Provide the [X, Y] coordinate of the cell's center where the given text is located.  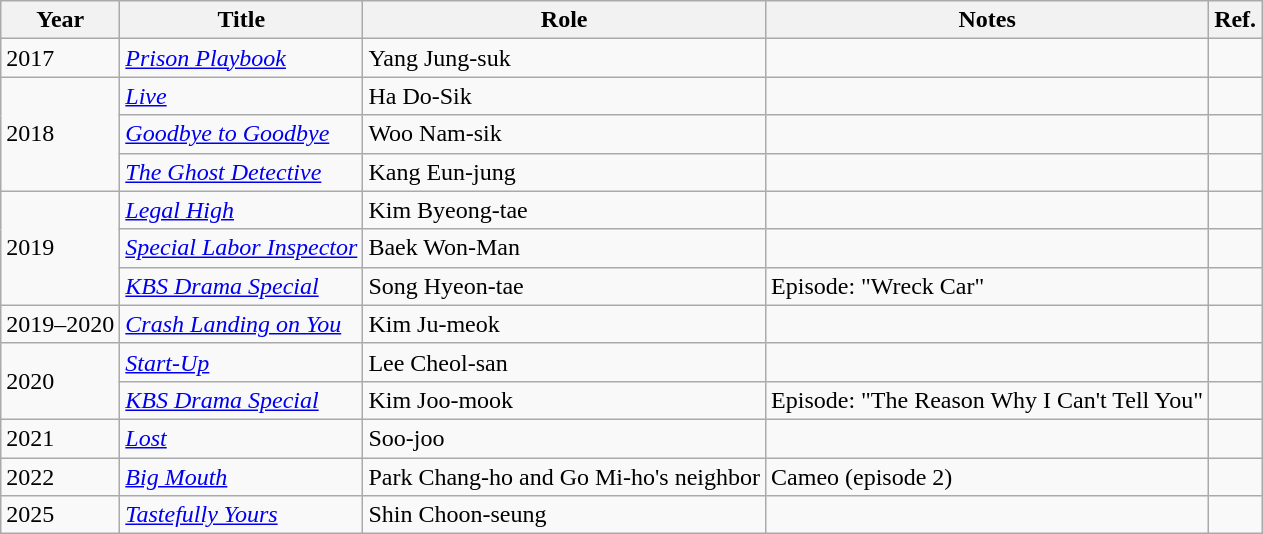
Kang Eun-jung [564, 172]
2019–2020 [60, 324]
Ref. [1236, 20]
Kim Byeong-tae [564, 210]
The Ghost Detective [242, 172]
Notes [988, 20]
2018 [60, 134]
2020 [60, 381]
Role [564, 20]
2022 [60, 477]
2017 [60, 58]
Goodbye to Goodbye [242, 134]
Yang Jung-suk [564, 58]
Ha Do-Sik [564, 96]
Tastefully Yours [242, 515]
Episode: "The Reason Why I Can't Tell You" [988, 400]
Woo Nam-sik [564, 134]
Lost [242, 438]
Big Mouth [242, 477]
Live [242, 96]
Lee Cheol-san [564, 362]
Title [242, 20]
2025 [60, 515]
Episode: "Wreck Car" [988, 286]
Soo-joo [564, 438]
Shin Choon-seung [564, 515]
Kim Joo-mook [564, 400]
Cameo (episode 2) [988, 477]
2021 [60, 438]
Baek Won-Man [564, 248]
Year [60, 20]
Start-Up [242, 362]
2019 [60, 248]
Park Chang-ho and Go Mi-ho's neighbor [564, 477]
Crash Landing on You [242, 324]
Song Hyeon-tae [564, 286]
Special Labor Inspector [242, 248]
Kim Ju-meok [564, 324]
Prison Playbook [242, 58]
Legal High [242, 210]
